Search for the cell housing the specified text and yield its (x, y) center coordinate. 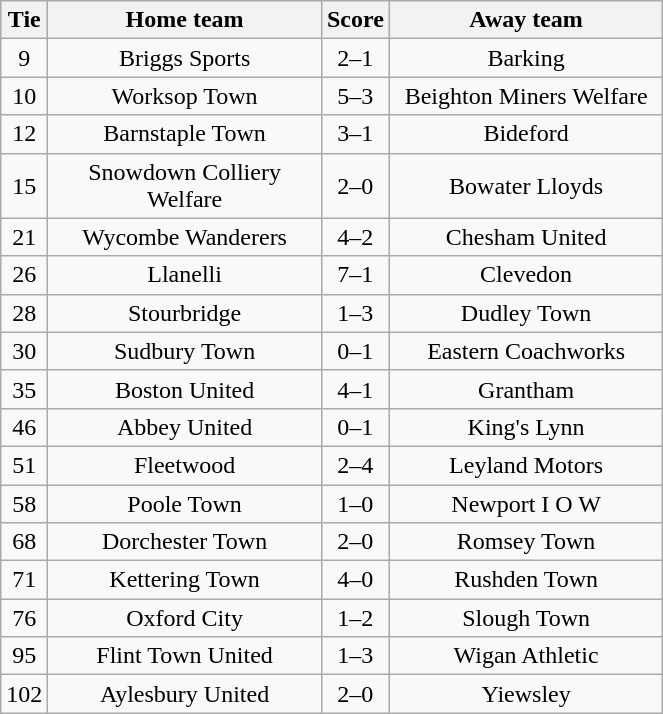
1–0 (355, 503)
Worksop Town (185, 96)
35 (24, 389)
7–1 (355, 275)
King's Lynn (526, 427)
Flint Town United (185, 656)
Stourbridge (185, 313)
Abbey United (185, 427)
Score (355, 20)
21 (24, 237)
Boston United (185, 389)
Kettering Town (185, 580)
4–0 (355, 580)
2–1 (355, 58)
Home team (185, 20)
Chesham United (526, 237)
Aylesbury United (185, 694)
71 (24, 580)
Beighton Miners Welfare (526, 96)
Dorchester Town (185, 542)
Bideford (526, 134)
58 (24, 503)
Yiewsley (526, 694)
Llanelli (185, 275)
Clevedon (526, 275)
51 (24, 465)
Leyland Motors (526, 465)
Barking (526, 58)
Sudbury Town (185, 351)
102 (24, 694)
Snowdown Colliery Welfare (185, 186)
Romsey Town (526, 542)
Eastern Coachworks (526, 351)
4–2 (355, 237)
28 (24, 313)
15 (24, 186)
4–1 (355, 389)
9 (24, 58)
Slough Town (526, 618)
Wigan Athletic (526, 656)
Wycombe Wanderers (185, 237)
3–1 (355, 134)
76 (24, 618)
Poole Town (185, 503)
1–2 (355, 618)
5–3 (355, 96)
30 (24, 351)
95 (24, 656)
12 (24, 134)
Away team (526, 20)
68 (24, 542)
Dudley Town (526, 313)
Newport I O W (526, 503)
Fleetwood (185, 465)
Oxford City (185, 618)
Rushden Town (526, 580)
Grantham (526, 389)
Briggs Sports (185, 58)
Bowater Lloyds (526, 186)
Barnstaple Town (185, 134)
26 (24, 275)
10 (24, 96)
46 (24, 427)
2–4 (355, 465)
Tie (24, 20)
